From the cell containing the given text, extract its center point as (x, y) coordinate. 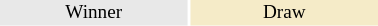
Winner (94, 13)
Draw (284, 13)
